Capture the cell that displays the provided text and extract its [x, y] central coordinate. 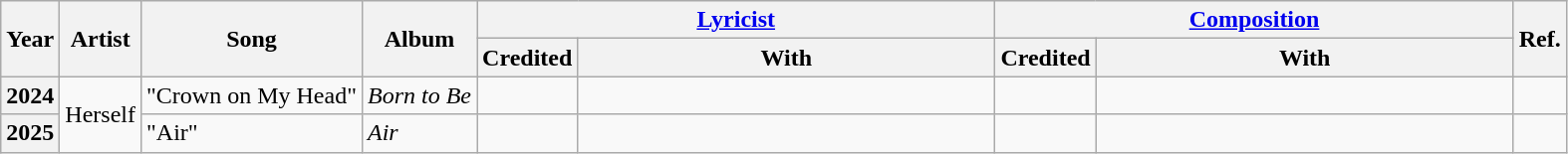
Born to Be [418, 95]
Ref. [1540, 39]
Album [418, 39]
Lyricist [736, 20]
Song [252, 39]
Artist [101, 39]
2024 [30, 95]
Composition [1254, 20]
Year [30, 39]
"Air" [252, 133]
Air [418, 133]
2025 [30, 133]
Herself [101, 114]
"Crown on My Head" [252, 95]
